Identify which cell holds the provided text, then report its [X, Y] central coordinate. 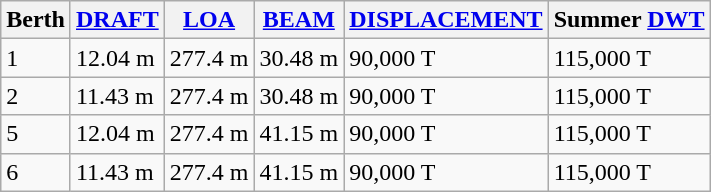
DISPLACEMENT [446, 20]
6 [36, 172]
Berth [36, 20]
1 [36, 58]
DRAFT [117, 20]
5 [36, 134]
Summer DWT [629, 20]
BEAM [299, 20]
2 [36, 96]
LOA [209, 20]
